Detect which cell encompasses the target text, then output its [X, Y] center coordinate. 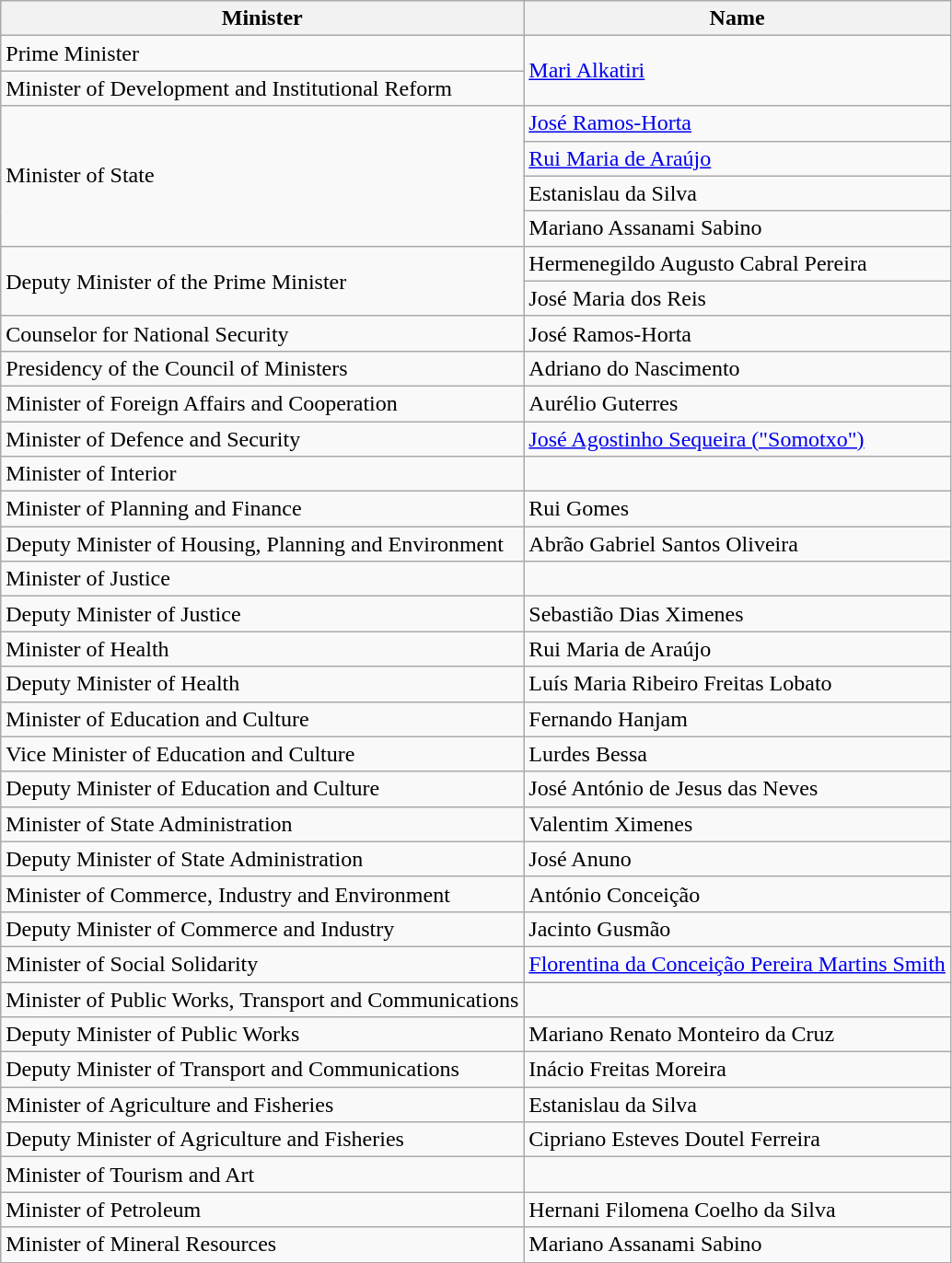
Minister of Agriculture and Fisheries [262, 1105]
Jacinto Gusmão [737, 929]
António Conceição [737, 894]
Minister of Defence and Security [262, 439]
Deputy Minister of Public Works [262, 1035]
Deputy Minister of State Administration [262, 859]
Minister of State Administration [262, 824]
Minister [262, 18]
Minister of Tourism and Art [262, 1175]
Mariano Renato Monteiro da Cruz [737, 1035]
Prime Minister [262, 53]
Minister of Social Solidarity [262, 964]
Luís Maria Ribeiro Freitas Lobato [737, 684]
Minister of Interior [262, 474]
Hermenegildo Augusto Cabral Pereira [737, 263]
Minister of Public Works, Transport and Communications [262, 999]
Cipriano Esteves Doutel Ferreira [737, 1140]
Deputy Minister of Transport and Communications [262, 1070]
Deputy Minister of Justice [262, 614]
José Agostinho Sequeira ("Somotxo") [737, 439]
José Anuno [737, 859]
Minister of Planning and Finance [262, 509]
Inácio Freitas Moreira [737, 1070]
Lurdes Bessa [737, 754]
Deputy Minister of Housing, Planning and Environment [262, 544]
Minister of Commerce, Industry and Environment [262, 894]
Aurélio Guterres [737, 403]
Name [737, 18]
José António de Jesus das Neves [737, 789]
Vice Minister of Education and Culture [262, 754]
Sebastião Dias Ximenes [737, 614]
Minister of Justice [262, 579]
Deputy Minister of Education and Culture [262, 789]
Presidency of the Council of Ministers [262, 368]
Fernando Hanjam [737, 719]
Rui Gomes [737, 509]
Minister of Health [262, 649]
Florentina da Conceição Pereira Martins Smith [737, 964]
Deputy Minister of the Prime Minister [262, 281]
Mari Alkatiri [737, 71]
Deputy Minister of Health [262, 684]
Counselor for National Security [262, 333]
Minister of Development and Institutional Reform [262, 88]
Minister of Foreign Affairs and Cooperation [262, 403]
Minister of Education and Culture [262, 719]
Minister of Petroleum [262, 1210]
Hernani Filomena Coelho da Silva [737, 1210]
Minister of State [262, 176]
Adriano do Nascimento [737, 368]
Abrão Gabriel Santos Oliveira [737, 544]
Deputy Minister of Commerce and Industry [262, 929]
Valentim Ximenes [737, 824]
Deputy Minister of Agriculture and Fisheries [262, 1140]
José Maria dos Reis [737, 298]
Minister of Mineral Resources [262, 1245]
